Return the (X, Y) coordinate for the center point of the cell that contains the specified text.  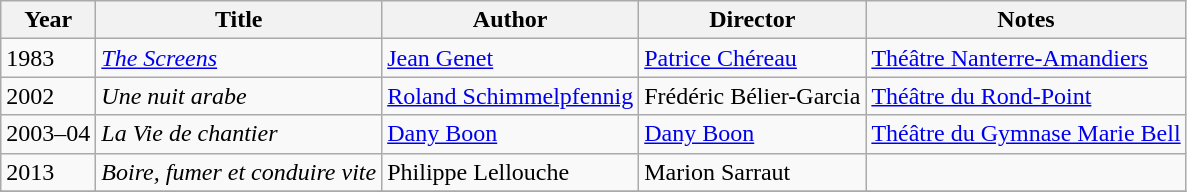
1983 (48, 58)
Director (752, 20)
Jean Genet (510, 58)
Author (510, 20)
Théâtre du Rond-Point (1026, 96)
Philippe Lellouche (510, 172)
Roland Schimmelpfennig (510, 96)
Year (48, 20)
2013 (48, 172)
La Vie de chantier (239, 134)
Title (239, 20)
Théâtre du Gymnase Marie Bell (1026, 134)
2002 (48, 96)
Une nuit arabe (239, 96)
Patrice Chéreau (752, 58)
The Screens (239, 58)
Notes (1026, 20)
Frédéric Bélier-Garcia (752, 96)
2003–04 (48, 134)
Boire, fumer et conduire vite (239, 172)
Théâtre Nanterre-Amandiers (1026, 58)
Marion Sarraut (752, 172)
